Find where the given text appears and provide that cell's center as (x, y) coordinate. 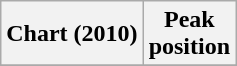
Chart (2010) (72, 34)
Peakposition (189, 34)
